Return (x, y) of the center of cell containing provided text 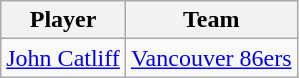
Player (64, 20)
Vancouver 86ers (211, 58)
John Catliff (64, 58)
Team (211, 20)
